Search for the cell housing the specified text and yield its [X, Y] center coordinate. 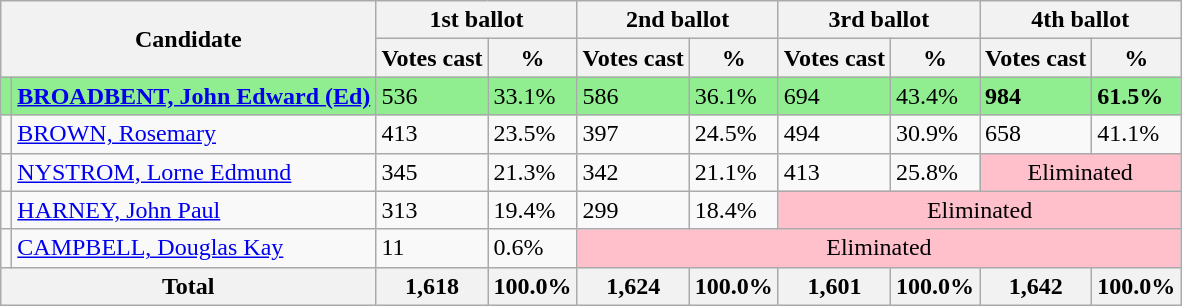
19.4% [532, 210]
342 [633, 172]
CAMPBELL, Douglas Kay [194, 248]
0.6% [532, 248]
30.9% [934, 134]
18.4% [734, 210]
313 [432, 210]
23.5% [532, 134]
43.4% [934, 96]
21.1% [734, 172]
1,618 [432, 286]
21.3% [532, 172]
BROADBENT, John Edward (Ed) [194, 96]
1,642 [1036, 286]
61.5% [1136, 96]
HARNEY, John Paul [194, 210]
658 [1036, 134]
397 [633, 134]
4th ballot [1080, 20]
586 [633, 96]
984 [1036, 96]
494 [834, 134]
NYSTROM, Lorne Edmund [194, 172]
1,624 [633, 286]
694 [834, 96]
345 [432, 172]
25.8% [934, 172]
Total [188, 286]
299 [633, 210]
33.1% [532, 96]
41.1% [1136, 134]
BROWN, Rosemary [194, 134]
24.5% [734, 134]
11 [432, 248]
1st ballot [476, 20]
536 [432, 96]
1,601 [834, 286]
2nd ballot [678, 20]
3rd ballot [878, 20]
36.1% [734, 96]
Candidate [188, 39]
